Provide the (X, Y) coordinate of the cell's center where the given text is located.  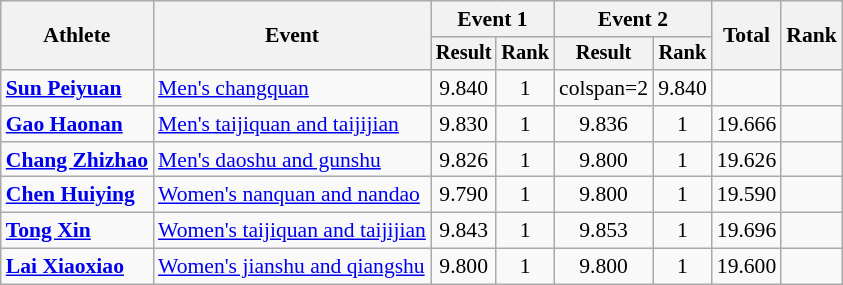
Sun Peiyuan (77, 88)
9.843 (464, 231)
Lai Xiaoxiao (77, 267)
Gao Haonan (77, 124)
Women's jianshu and qiangshu (292, 267)
Men's changquan (292, 88)
9.836 (604, 124)
Event 2 (633, 19)
9.830 (464, 124)
Athlete (77, 36)
19.590 (746, 195)
Men's daoshu and gunshu (292, 160)
19.600 (746, 267)
19.666 (746, 124)
9.853 (604, 231)
Tong Xin (77, 231)
Women's taijiquan and taijijian (292, 231)
19.626 (746, 160)
19.696 (746, 231)
Chang Zhizhao (77, 160)
9.790 (464, 195)
Event 1 (492, 19)
Men's taijiquan and taijijian (292, 124)
Chen Huiying (77, 195)
colspan=2 (604, 88)
Total (746, 36)
Women's nanquan and nandao (292, 195)
9.826 (464, 160)
Event (292, 36)
